For the text-containing cell, return its midpoint in [X, Y] coordinate format. 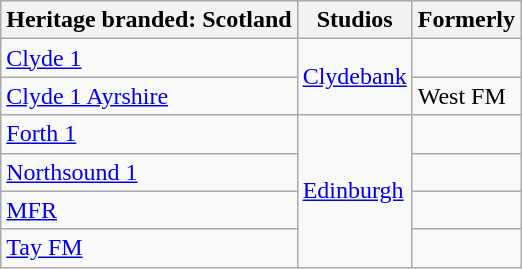
Formerly [466, 20]
Clydebank [354, 77]
MFR [149, 210]
Forth 1 [149, 134]
Tay FM [149, 248]
Heritage branded: Scotland [149, 20]
Edinburgh [354, 191]
Northsound 1 [149, 172]
Clyde 1 [149, 58]
Studios [354, 20]
Clyde 1 Ayrshire [149, 96]
West FM [466, 96]
